Return the [X, Y] coordinate for the center point of the cell that contains the specified text.  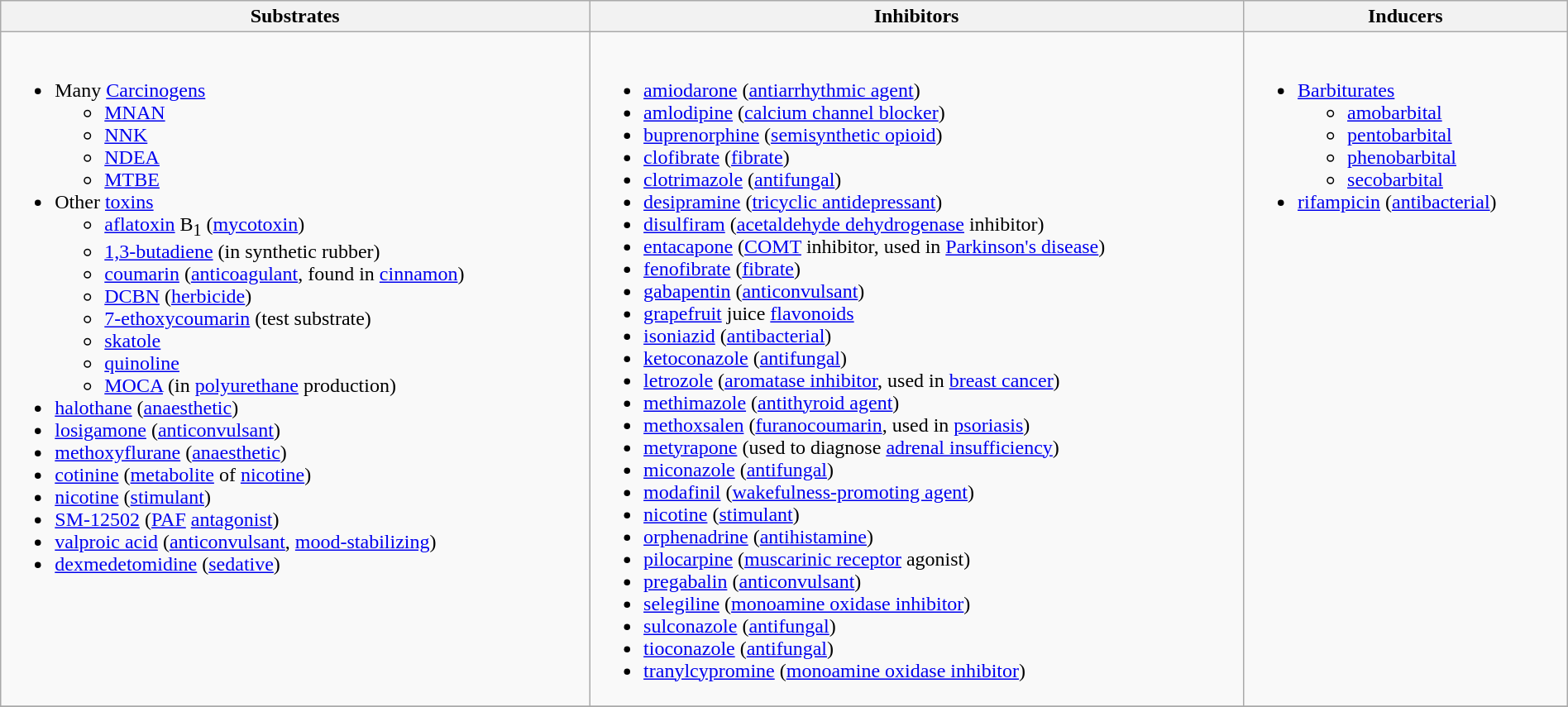
Inducers [1406, 17]
Inhibitors [916, 17]
Barbituratesamobarbitalpentobarbitalphenobarbitalsecobarbitalrifampicin (antibacterial) [1406, 369]
Substrates [295, 17]
